Return the (X, Y) coordinate for the center point of the cell that contains the specified text.  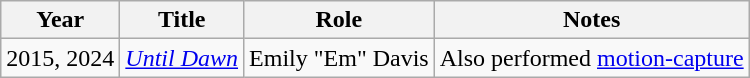
Year (60, 20)
Emily "Em" Davis (340, 58)
2015, 2024 (60, 58)
Title (182, 20)
Role (340, 20)
Also performed motion-capture (592, 58)
Notes (592, 20)
Until Dawn (182, 58)
